Output the (x, y) coordinate of the center of the cell containing the given text.  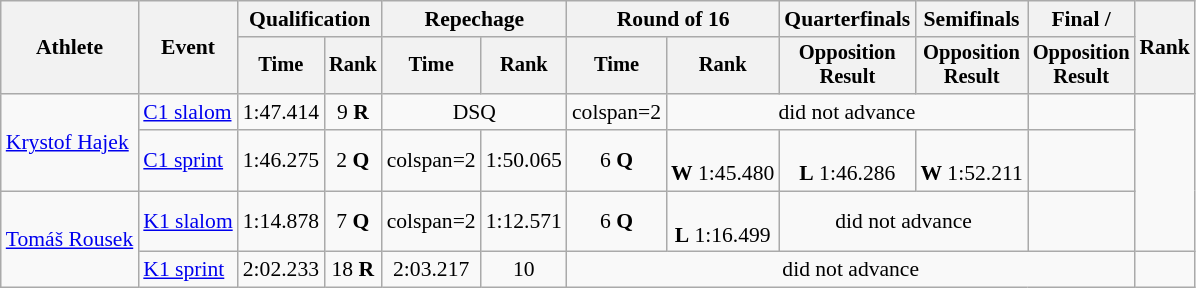
7 Q (353, 222)
DSQ (474, 112)
2 Q (353, 160)
W 1:45.480 (722, 160)
Qualification (310, 19)
2:03.217 (432, 270)
Athlete (70, 48)
Repechage (474, 19)
18 R (353, 270)
Semifinals (971, 19)
Event (188, 48)
C1 slalom (188, 112)
9 R (353, 112)
1:47.414 (281, 112)
1:14.878 (281, 222)
C1 sprint (188, 160)
10 (524, 270)
L 1:46.286 (847, 160)
Quarterfinals (847, 19)
1:50.065 (524, 160)
W 1:52.211 (971, 160)
Tomáš Rousek (70, 240)
L 1:16.499 (722, 222)
1:46.275 (281, 160)
Final / (1082, 19)
K1 slalom (188, 222)
1:12.571 (524, 222)
Krystof Hajek (70, 142)
K1 sprint (188, 270)
Round of 16 (673, 19)
2:02.233 (281, 270)
